Return the [x, y] coordinate for the center point of the cell that contains the specified text.  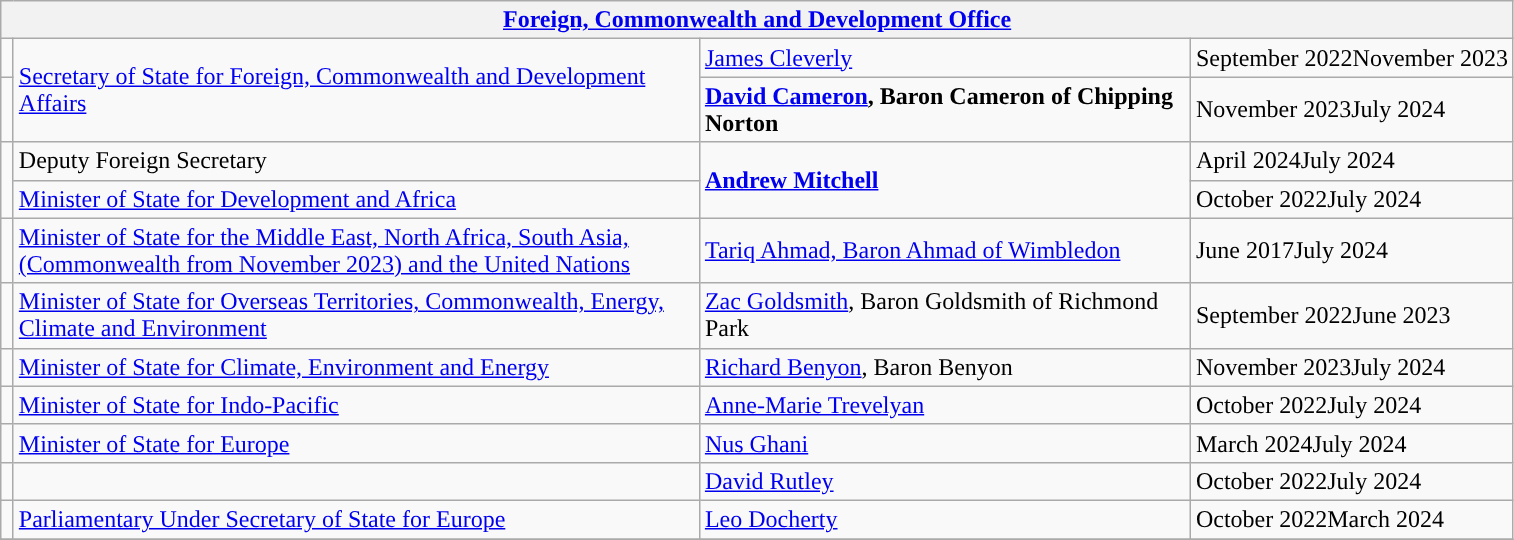
Deputy Foreign Secretary [356, 161]
Minister of State for Climate, Environment and Energy [356, 367]
Minister of State for the Middle East, North Africa, South Asia, (Commonwealth from November 2023) and the United Nations [356, 250]
David Rutley [944, 481]
Secretary of State for Foreign, Commonwealth and Development Affairs [356, 90]
September 2022June 2023 [1352, 316]
David Cameron, Baron Cameron of Chipping Norton [944, 110]
Tariq Ahmad, Baron Ahmad of Wimbledon [944, 250]
Richard Benyon, Baron Benyon [944, 367]
September 2022November 2023 [1352, 58]
Andrew Mitchell [944, 180]
Minister of State for Overseas Territories, Commonwealth, Energy, Climate and Environment [356, 316]
Leo Docherty [944, 519]
Foreign, Commonwealth and Development Office [758, 20]
March 2024July 2024 [1352, 443]
April 2024July 2024 [1352, 161]
Parliamentary Under Secretary of State for Europe [356, 519]
June 2017July 2024 [1352, 250]
October 2022March 2024 [1352, 519]
Zac Goldsmith, Baron Goldsmith of Richmond Park [944, 316]
Anne-Marie Trevelyan [944, 405]
Minister of State for Development and Africa [356, 199]
Minister of State for Indo-Pacific [356, 405]
Nus Ghani [944, 443]
James Cleverly [944, 58]
Minister of State for Europe [356, 443]
